Scan for the cell matching the given text and deliver its (x, y) coordinate at center. 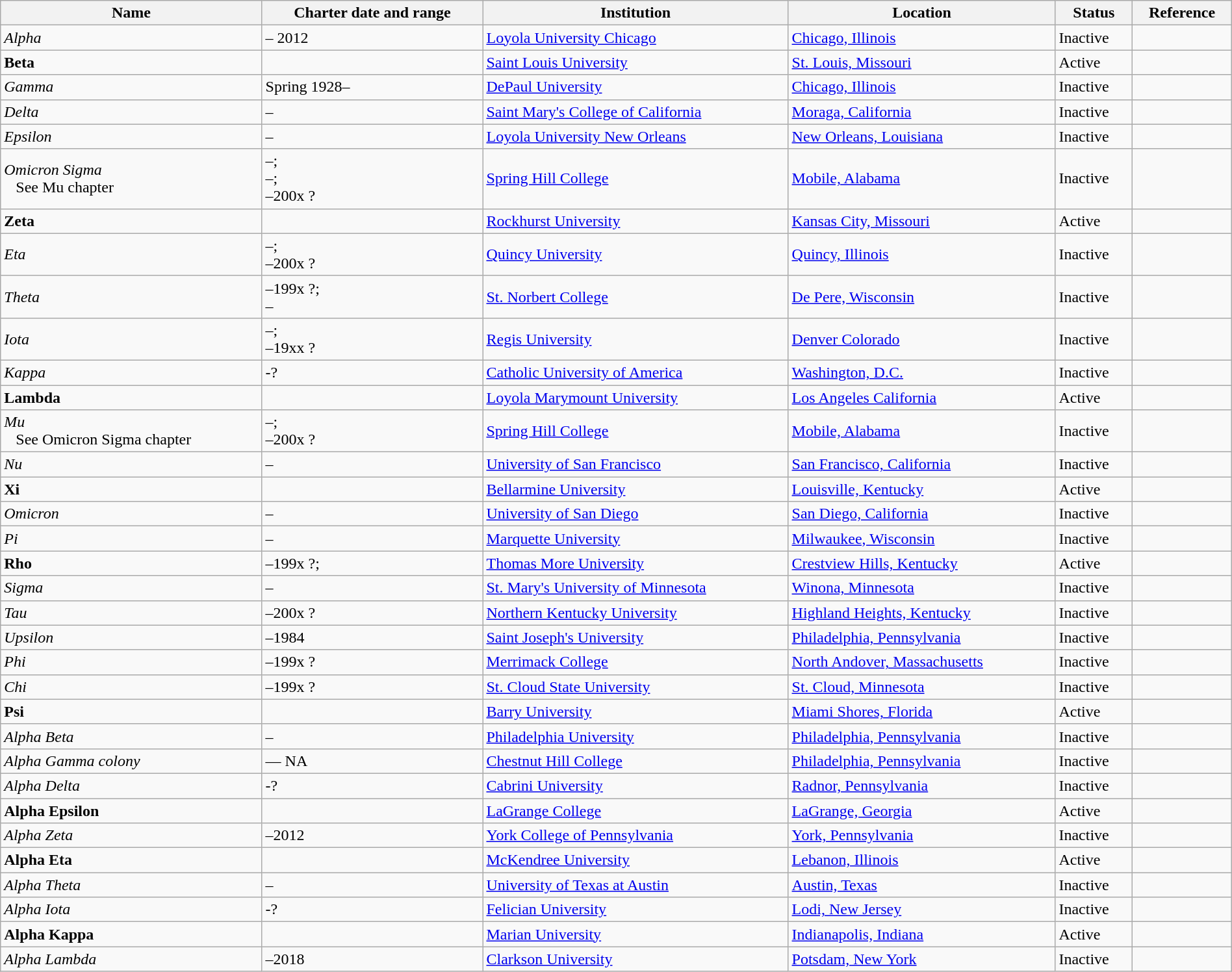
Catholic University of America (635, 372)
Los Angeles California (921, 397)
Psi (131, 711)
Moraga, California (921, 112)
Milwaukee, Wisconsin (921, 539)
St. Louis, Missouri (921, 62)
–2012 (372, 836)
Alpha Eta (131, 860)
–1984 (372, 637)
Pi (131, 539)
San Francisco, California (921, 465)
Quincy University (635, 255)
Institution (635, 13)
Delta (131, 112)
Loyola University Chicago (635, 38)
University of San Francisco (635, 465)
Philadelphia University (635, 736)
Location (921, 13)
Washington, D.C. (921, 372)
Xi (131, 489)
Loyola Marymount University (635, 397)
Alpha Zeta (131, 836)
Zeta (131, 221)
York, Pennsylvania (921, 836)
Alpha Epsilon (131, 810)
–199x ?; (372, 563)
Chestnut Hill College (635, 761)
Omicron Sigma See Mu chapter (131, 179)
Alpha Theta (131, 885)
Upsilon (131, 637)
Lambda (131, 397)
Potsdam, New York (921, 959)
Spring 1928– (372, 87)
LaGrange College (635, 810)
–;–19xx ? (372, 339)
Alpha Iota (131, 910)
Crestview Hills, Kentucky (921, 563)
Highland Heights, Kentucky (921, 613)
Chi (131, 687)
Austin, Texas (921, 885)
Marian University (635, 934)
Saint Joseph's University (635, 637)
Phi (131, 662)
Sigma (131, 588)
Name (131, 13)
McKendree University (635, 860)
New Orleans, Louisiana (921, 136)
St. Mary's University of Minnesota (635, 588)
Eta (131, 255)
University of Texas at Austin (635, 885)
Denver Colorado (921, 339)
–;–;–200x ? (372, 179)
Omicron (131, 514)
Lodi, New Jersey (921, 910)
Alpha Kappa (131, 934)
North Andover, Massachusetts (921, 662)
University of San Diego (635, 514)
Charter date and range (372, 13)
Kansas City, Missouri (921, 221)
St. Cloud State University (635, 687)
— NA (372, 761)
– 2012 (372, 38)
Radnor, Pennsylvania (921, 786)
San Diego, California (921, 514)
Theta (131, 296)
Alpha (131, 38)
Mu See Omicron Sigma chapter (131, 431)
Merrimack College (635, 662)
Loyola University New Orleans (635, 136)
De Pere, Wisconsin (921, 296)
DePaul University (635, 87)
St. Cloud, Minnesota (921, 687)
–199x ?;– (372, 296)
Alpha Beta (131, 736)
Gamma (131, 87)
Alpha Delta (131, 786)
Bellarmine University (635, 489)
Thomas More University (635, 563)
Rho (131, 563)
Status (1094, 13)
Tau (131, 613)
Miami Shores, Florida (921, 711)
Indianapolis, Indiana (921, 934)
Kappa (131, 372)
Rockhurst University (635, 221)
Saint Mary's College of California (635, 112)
Alpha Gamma colony (131, 761)
Regis University (635, 339)
Beta (131, 62)
Epsilon (131, 136)
Quincy, Illinois (921, 255)
–2018 (372, 959)
–200x ? (372, 613)
Marquette University (635, 539)
Clarkson University (635, 959)
Barry University (635, 711)
Saint Louis University (635, 62)
Winona, Minnesota (921, 588)
York College of Pennsylvania (635, 836)
LaGrange, Georgia (921, 810)
Reference (1182, 13)
Alpha Lambda (131, 959)
Iota (131, 339)
Cabrini University (635, 786)
St. Norbert College (635, 296)
Felician University (635, 910)
Nu (131, 465)
Northern Kentucky University (635, 613)
Lebanon, Illinois (921, 860)
Louisville, Kentucky (921, 489)
